Detect which cell encompasses the target text, then output its (X, Y) center coordinate. 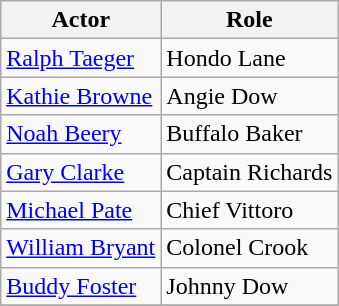
Actor (81, 20)
William Bryant (81, 248)
Captain Richards (250, 172)
Buffalo Baker (250, 134)
Colonel Crook (250, 248)
Angie Dow (250, 96)
Kathie Browne (81, 96)
Ralph Taeger (81, 58)
Michael Pate (81, 210)
Johnny Dow (250, 286)
Buddy Foster (81, 286)
Gary Clarke (81, 172)
Noah Beery (81, 134)
Hondo Lane (250, 58)
Chief Vittoro (250, 210)
Role (250, 20)
